Scan for the cell matching the given text and deliver its [X, Y] coordinate at center. 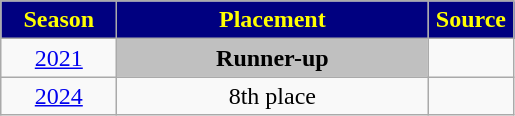
Runner-up [272, 58]
Source [471, 20]
Placement [272, 20]
Season [59, 20]
2021 [59, 58]
2024 [59, 96]
8th place [272, 96]
